For the text-containing cell, return its midpoint in [x, y] coordinate format. 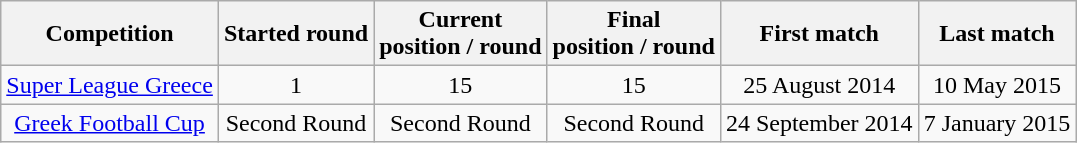
Greek Football Cup [110, 123]
First match [819, 34]
Currentposition / round [460, 34]
Last match [997, 34]
25 August 2014 [819, 85]
Competition [110, 34]
10 May 2015 [997, 85]
Super League Greece [110, 85]
24 September 2014 [819, 123]
1 [296, 85]
7 January 2015 [997, 123]
Started round [296, 34]
Finalposition / round [634, 34]
